Extract the [X, Y] coordinate from the center of the cell holding the provided text.  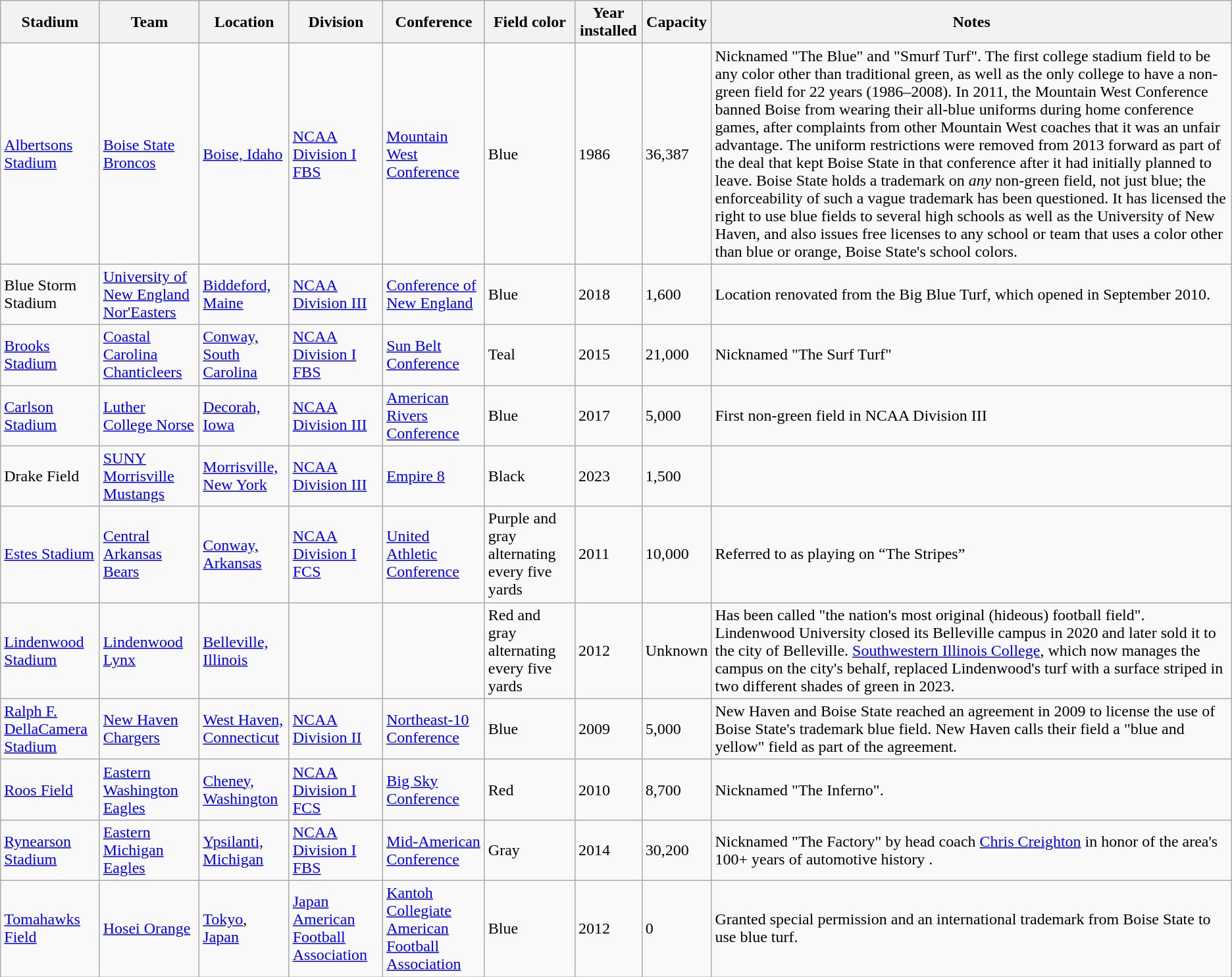
Boise, Idaho [244, 154]
2015 [609, 355]
Luther College Norse [149, 415]
Northeast-10 Conference [434, 729]
Conway, Arkansas [244, 554]
1986 [609, 154]
West Haven, Connecticut [244, 729]
Coastal Carolina Chanticleers [149, 355]
Boise State Broncos [149, 154]
Capacity [677, 22]
Belleville, Illinois [244, 650]
Mid-American Conference [434, 850]
Rynearson Stadium [50, 850]
2011 [609, 554]
Sun Belt Conference [434, 355]
21,000 [677, 355]
1,600 [677, 294]
Year installed [609, 22]
Conway, South Carolina [244, 355]
Mountain West Conference [434, 154]
Eastern Washington Eagles [149, 789]
Decorah, Iowa [244, 415]
Carlson Stadium [50, 415]
Field color [529, 22]
Albertsons Stadium [50, 154]
Location [244, 22]
2014 [609, 850]
Conference of New England [434, 294]
Lindenwood Lynx [149, 650]
First non-green field in NCAA Division III [971, 415]
Nicknamed "The Surf Turf" [971, 355]
Tokyo, Japan [244, 928]
30,200 [677, 850]
10,000 [677, 554]
Lindenwood Stadium [50, 650]
Blue Storm Stadium [50, 294]
Referred to as playing on “The Stripes” [971, 554]
2018 [609, 294]
United Athletic Conference [434, 554]
Tomahawks Field [50, 928]
1,500 [677, 476]
0 [677, 928]
36,387 [677, 154]
Drake Field [50, 476]
Brooks Stadium [50, 355]
American Rivers Conference [434, 415]
SUNY Morrisville Mustangs [149, 476]
Granted special permission and an international trademark from Boise State to use blue turf. [971, 928]
Biddeford, Maine [244, 294]
Conference [434, 22]
8,700 [677, 789]
Nicknamed "The Factory" by head coach Chris Creighton in honor of the area's 100+ years of automotive history . [971, 850]
Nicknamed "The Inferno". [971, 789]
University of New England Nor'Easters [149, 294]
Teal [529, 355]
Cheney, Washington [244, 789]
Japan American Football Association [336, 928]
2010 [609, 789]
Location renovated from the Big Blue Turf, which opened in September 2010. [971, 294]
NCAA Division II [336, 729]
Division [336, 22]
Red and gray alternating every five yards [529, 650]
Stadium [50, 22]
2017 [609, 415]
Ypsilanti, Michigan [244, 850]
Estes Stadium [50, 554]
Team [149, 22]
Purple and gray alternating every five yards [529, 554]
Eastern Michigan Eagles [149, 850]
Red [529, 789]
Kantoh Collegiate American Football Association [434, 928]
Black [529, 476]
Central Arkansas Bears [149, 554]
2023 [609, 476]
Gray [529, 850]
2009 [609, 729]
Ralph F. DellaCamera Stadium [50, 729]
New Haven Chargers [149, 729]
Hosei Orange [149, 928]
Roos Field [50, 789]
Notes [971, 22]
Unknown [677, 650]
Empire 8 [434, 476]
Morrisville, New York [244, 476]
Big Sky Conference [434, 789]
